Return (X, Y) of the center of cell containing provided text 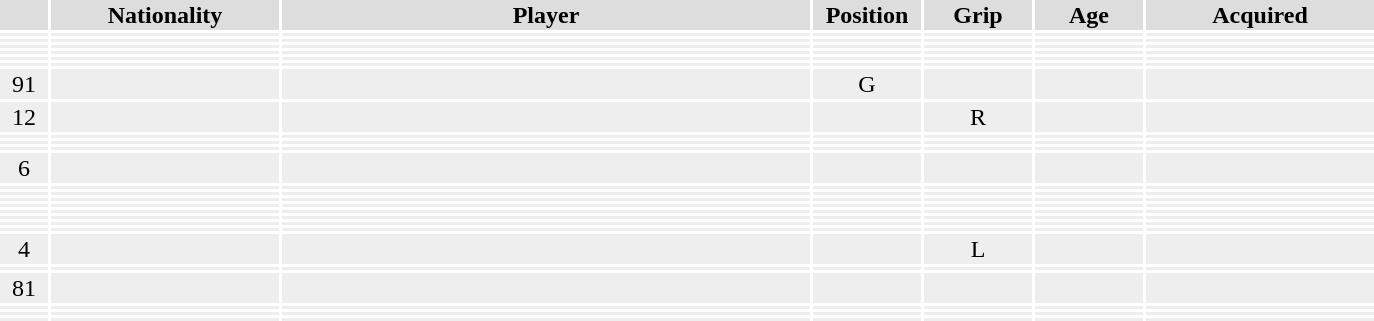
91 (24, 84)
R (978, 117)
L (978, 249)
Position (867, 15)
Nationality (165, 15)
G (867, 84)
12 (24, 117)
Grip (978, 15)
81 (24, 288)
Acquired (1260, 15)
6 (24, 168)
Player (546, 15)
Age (1089, 15)
4 (24, 249)
